Provide the (x, y) coordinate of the cell's center where the given text is located.  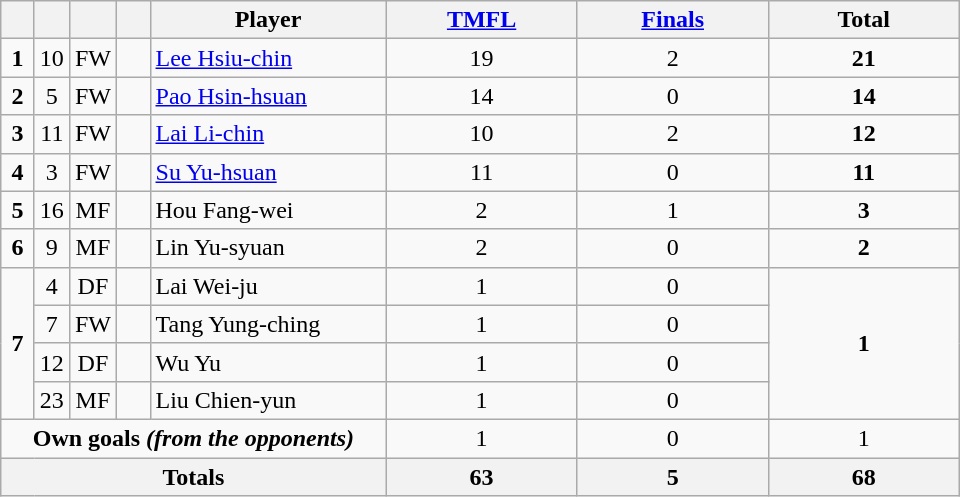
Tang Yung-ching (268, 324)
16 (52, 210)
Wu Yu (268, 362)
Pao Hsin-hsuan (268, 96)
Lee Hsiu-chin (268, 58)
Lai Wei-ju (268, 286)
Total (864, 20)
Lin Yu-syuan (268, 248)
19 (482, 58)
Own goals (from the opponents) (194, 438)
63 (482, 477)
Totals (194, 477)
Liu Chien-yun (268, 400)
6 (18, 248)
9 (52, 248)
TMFL (482, 20)
Su Yu-hsuan (268, 172)
21 (864, 58)
Finals (672, 20)
Player (268, 20)
23 (52, 400)
68 (864, 477)
Lai Li-chin (268, 134)
Hou Fang-wei (268, 210)
